Find where the given text appears and provide that cell's center as (x, y) coordinate. 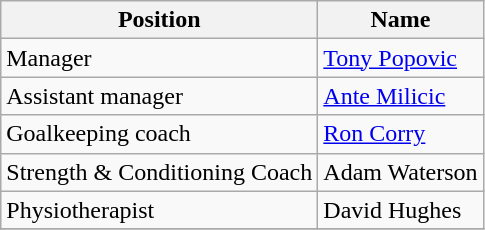
Goalkeeping coach (160, 134)
Assistant manager (160, 96)
Adam Waterson (400, 172)
Ron Corry (400, 134)
Tony Popovic (400, 58)
Position (160, 20)
Name (400, 20)
Physiotherapist (160, 210)
David Hughes (400, 210)
Manager (160, 58)
Ante Milicic (400, 96)
Strength & Conditioning Coach (160, 172)
